Detect which cell encompasses the target text, then output its (x, y) center coordinate. 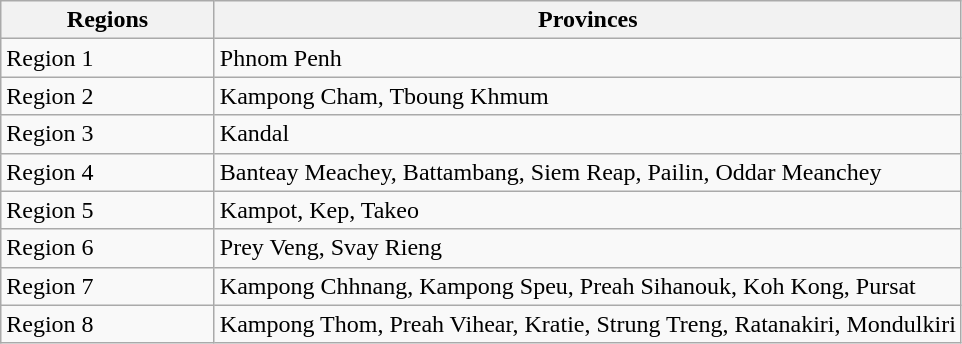
Region 1 (108, 58)
Prey Veng, Svay Rieng (588, 248)
Region 6 (108, 248)
Kampong Chhnang, Kampong Speu, Preah Sihanouk, Koh Kong, Pursat (588, 286)
Region 4 (108, 172)
Banteay Meachey, Battambang, Siem Reap, Pailin, Oddar Meanchey (588, 172)
Provinces (588, 20)
Region 2 (108, 96)
Kampong Cham, Tboung Khmum (588, 96)
Region 8 (108, 324)
Kandal (588, 134)
Region 5 (108, 210)
Phnom Penh (588, 58)
Kampong Thom, Preah Vihear, Kratie, Strung Treng, Ratanakiri, Mondulkiri (588, 324)
Region 3 (108, 134)
Regions (108, 20)
Region 7 (108, 286)
Kampot, Kep, Takeo (588, 210)
